Output the [X, Y] coordinate of the center of the cell containing the given text.  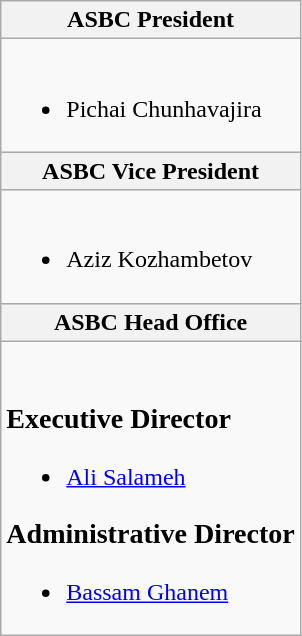
Executive DirectorAli SalamehAdministrative Director Bassam Ghanem [151, 488]
Aziz Kozhambetov [151, 246]
Pichai Chunhavajira [151, 96]
ASBC Vice President [151, 171]
ASBC President [151, 20]
ASBC Head Office [151, 322]
